Return the [X, Y] coordinate for the center point of the cell that contains the specified text.  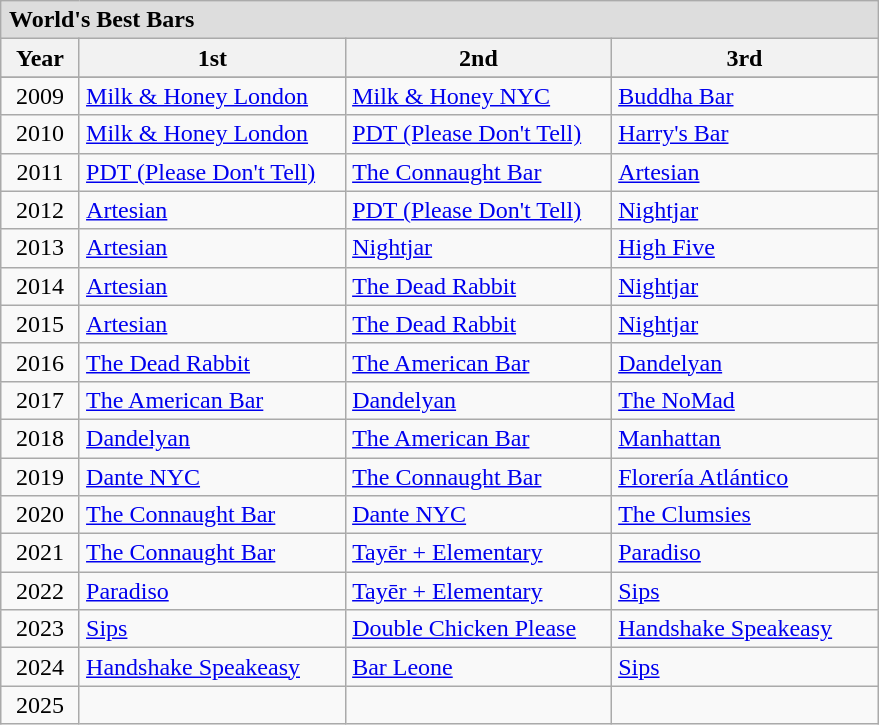
2nd [478, 58]
2020 [40, 515]
2009 [40, 96]
Milk & Honey NYC [478, 96]
2015 [40, 324]
The NoMad [744, 400]
3rd [744, 58]
2011 [40, 172]
Buddha Bar [744, 96]
Harry's Bar [744, 134]
1st [212, 58]
2014 [40, 286]
2012 [40, 210]
2019 [40, 477]
2018 [40, 438]
2024 [40, 667]
World's Best Bars [440, 20]
2016 [40, 362]
Manhattan [744, 438]
Florería Atlántico [744, 477]
Double Chicken Please [478, 629]
2025 [40, 705]
Bar Leone [478, 667]
2021 [40, 553]
High Five [744, 248]
2010 [40, 134]
The Clumsies [744, 515]
2017 [40, 400]
2023 [40, 629]
Year [40, 58]
2022 [40, 591]
2013 [40, 248]
